Return the [X, Y] coordinate for the center point of the cell that contains the specified text.  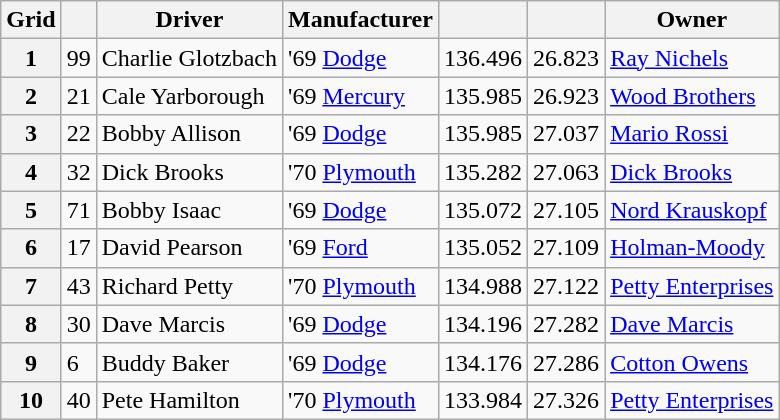
27.037 [566, 134]
4 [31, 172]
Bobby Isaac [189, 210]
Manufacturer [361, 20]
8 [31, 324]
'69 Mercury [361, 96]
'69 Ford [361, 248]
30 [78, 324]
134.988 [482, 286]
Grid [31, 20]
17 [78, 248]
Cale Yarborough [189, 96]
Buddy Baker [189, 362]
99 [78, 58]
1 [31, 58]
134.176 [482, 362]
10 [31, 400]
Owner [692, 20]
21 [78, 96]
Pete Hamilton [189, 400]
134.196 [482, 324]
27.282 [566, 324]
26.923 [566, 96]
40 [78, 400]
3 [31, 134]
135.282 [482, 172]
Nord Krauskopf [692, 210]
135.072 [482, 210]
Driver [189, 20]
26.823 [566, 58]
5 [31, 210]
Wood Brothers [692, 96]
Charlie Glotzbach [189, 58]
Richard Petty [189, 286]
27.063 [566, 172]
22 [78, 134]
136.496 [482, 58]
27.326 [566, 400]
9 [31, 362]
27.109 [566, 248]
Holman-Moody [692, 248]
Bobby Allison [189, 134]
135.052 [482, 248]
71 [78, 210]
27.286 [566, 362]
32 [78, 172]
43 [78, 286]
Cotton Owens [692, 362]
David Pearson [189, 248]
133.984 [482, 400]
2 [31, 96]
27.122 [566, 286]
Ray Nichels [692, 58]
7 [31, 286]
Mario Rossi [692, 134]
27.105 [566, 210]
